Pinpoint the cell where the given text exists, returning its [x, y] midpoint coordinate. 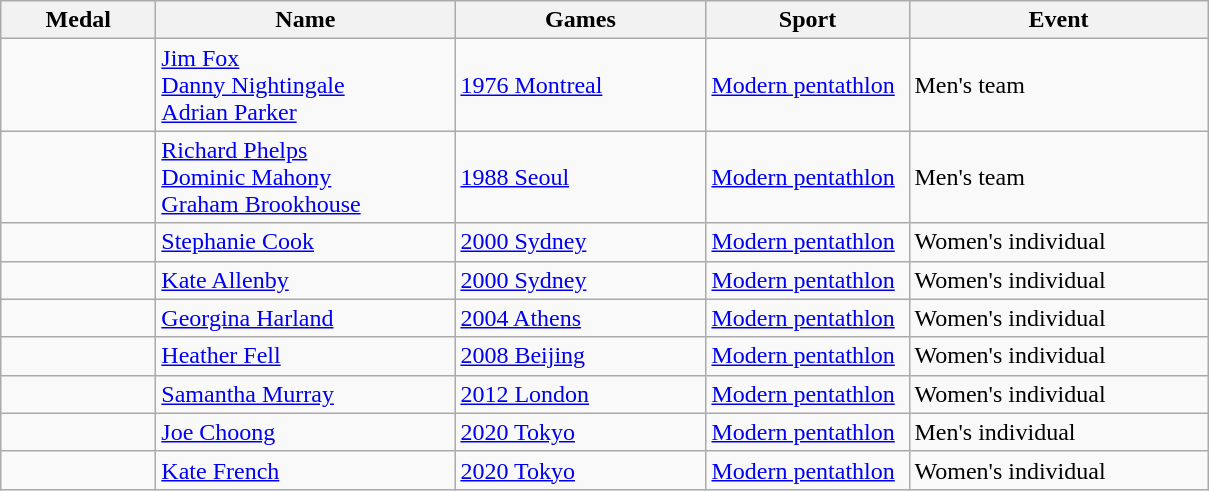
2004 Athens [580, 318]
Samantha Murray [306, 394]
Kate Allenby [306, 280]
Joe Choong [306, 432]
Event [1058, 20]
2012 London [580, 394]
Georgina Harland [306, 318]
Name [306, 20]
Richard PhelpsDominic Mahony Graham Brookhouse [306, 177]
2008 Beijing [580, 356]
Sport [808, 20]
Stephanie Cook [306, 242]
1988 Seoul [580, 177]
Heather Fell [306, 356]
Jim FoxDanny NightingaleAdrian Parker [306, 85]
Kate French [306, 470]
Games [580, 20]
Medal [78, 20]
1976 Montreal [580, 85]
Men's individual [1058, 432]
